Output the (x, y) coordinate of the center of the cell containing the given text.  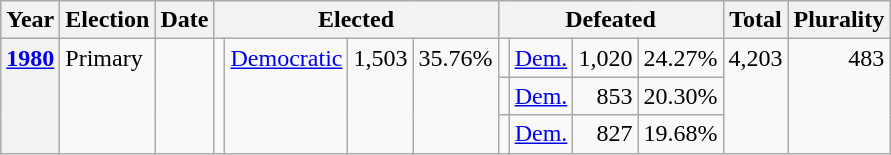
Total (756, 20)
Plurality (839, 20)
24.27% (680, 58)
Elected (356, 20)
827 (606, 134)
4,203 (756, 96)
483 (839, 96)
Election (108, 20)
1,020 (606, 58)
853 (606, 96)
1980 (30, 96)
Primary (108, 96)
20.30% (680, 96)
19.68% (680, 134)
Defeated (610, 20)
Democratic (286, 96)
Date (184, 20)
35.76% (456, 96)
Year (30, 20)
1,503 (380, 96)
